Locate the cell with the specified text and output its (X, Y) center coordinate. 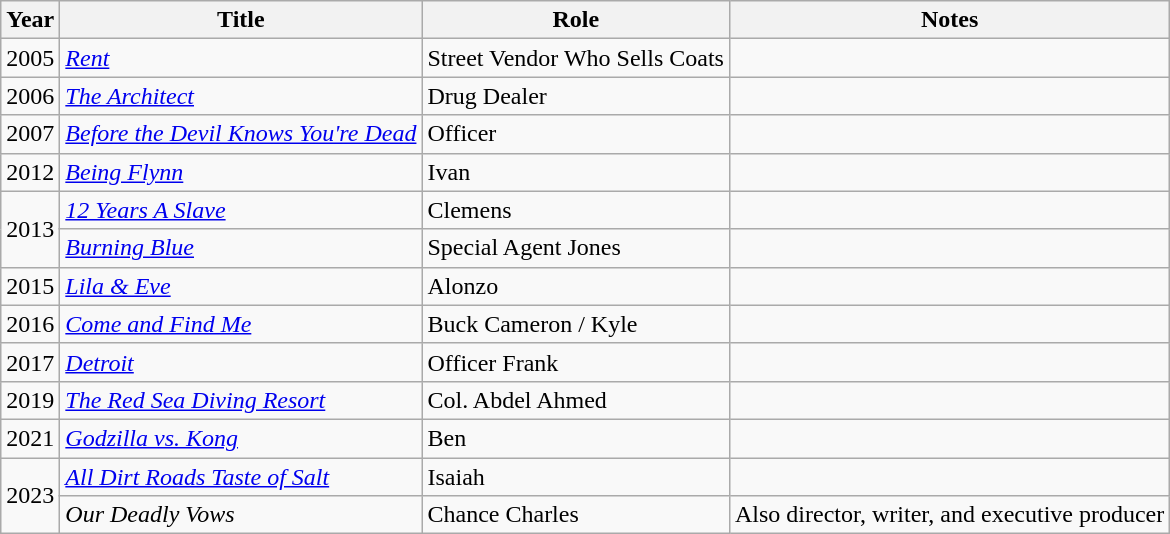
The Red Sea Diving Resort (241, 400)
Notes (949, 20)
Godzilla vs. Kong (241, 438)
Role (576, 20)
Being Flynn (241, 172)
Our Deadly Vows (241, 515)
Officer Frank (576, 362)
2019 (30, 400)
Isaiah (576, 477)
Year (30, 20)
Special Agent Jones (576, 248)
12 Years A Slave (241, 210)
Title (241, 20)
2013 (30, 229)
Burning Blue (241, 248)
2005 (30, 58)
All Dirt Roads Taste of Salt (241, 477)
Also director, writer, and executive producer (949, 515)
Buck Cameron / Kyle (576, 324)
2017 (30, 362)
2023 (30, 496)
2007 (30, 134)
Officer (576, 134)
Col. Abdel Ahmed (576, 400)
Ben (576, 438)
Clemens (576, 210)
Rent (241, 58)
Drug Dealer (576, 96)
Street Vendor Who Sells Coats (576, 58)
The Architect (241, 96)
Alonzo (576, 286)
Ivan (576, 172)
2015 (30, 286)
Detroit (241, 362)
Lila & Eve (241, 286)
Chance Charles (576, 515)
Before the Devil Knows You're Dead (241, 134)
2012 (30, 172)
2006 (30, 96)
2021 (30, 438)
2016 (30, 324)
Come and Find Me (241, 324)
